Search for the cell housing the specified text and yield its [X, Y] center coordinate. 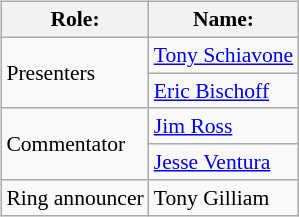
Commentator [74, 144]
Tony Gilliam [224, 198]
Ring announcer [74, 198]
Name: [224, 20]
Jesse Ventura [224, 162]
Tony Schiavone [224, 55]
Eric Bischoff [224, 91]
Presenters [74, 72]
Jim Ross [224, 126]
Role: [74, 20]
